Extract the [x, y] coordinate from the center of the cell holding the provided text.  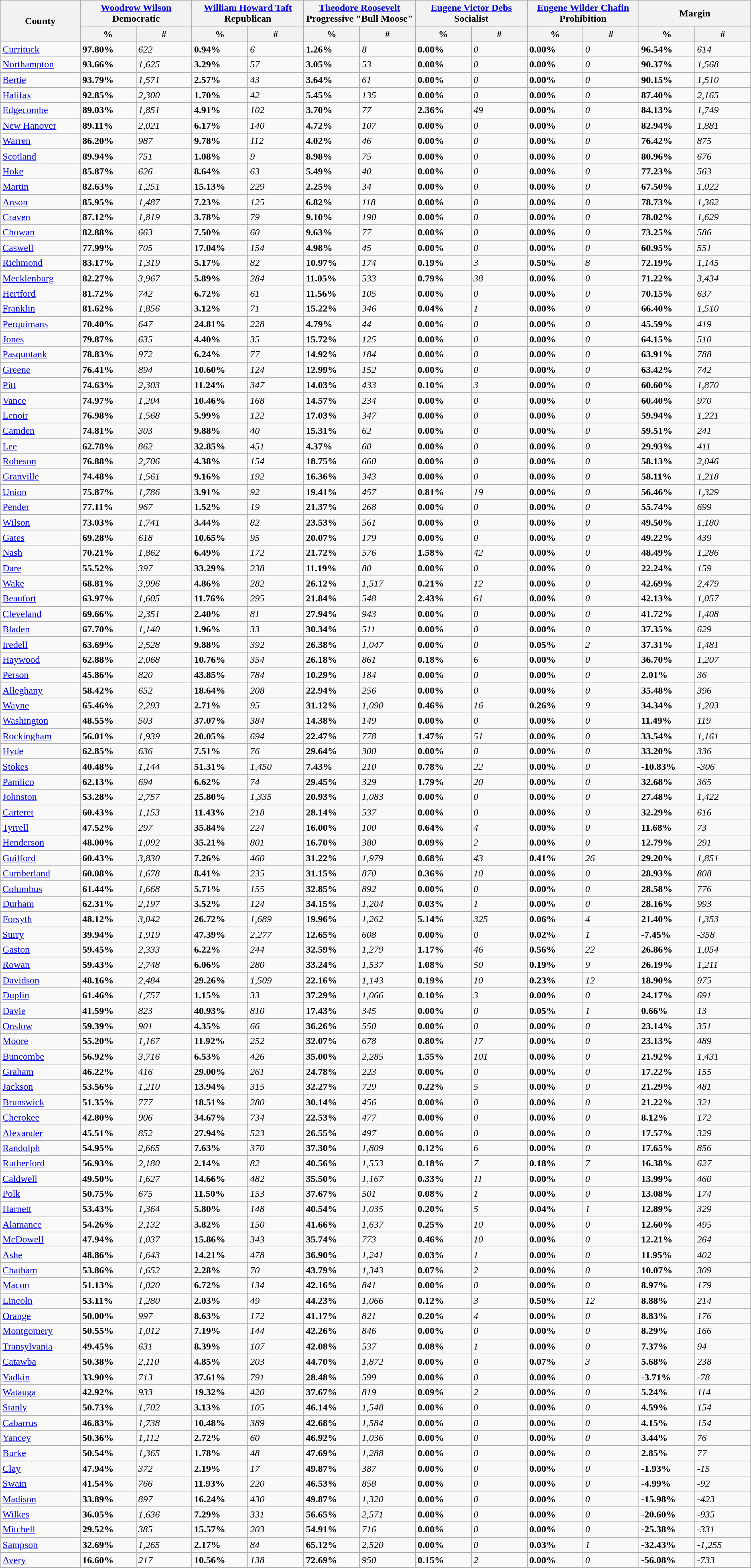
1,279 [388, 950]
1,537 [388, 965]
637 [723, 293]
56.93% [108, 1163]
1,872 [388, 1362]
Columbus [40, 888]
11.05% [331, 278]
Craven [40, 217]
2.17% [220, 1545]
261 [276, 1072]
-3.71% [667, 1377]
159 [723, 568]
16.60% [108, 1560]
10.97% [331, 263]
1.55% [443, 1056]
Lincoln [40, 1301]
1,979 [388, 858]
Transylvania [40, 1346]
501 [388, 1194]
1,509 [276, 980]
Granville [40, 477]
43.79% [331, 1270]
60.60% [667, 385]
1,143 [388, 980]
4.85% [220, 1362]
1,553 [388, 1163]
53.11% [108, 1301]
1,335 [276, 797]
48.86% [108, 1255]
54.91% [331, 1530]
6.82% [331, 202]
74.48% [108, 477]
29.00% [220, 1072]
Surry [40, 935]
62 [388, 431]
2,277 [276, 935]
1,757 [164, 995]
Johnston [40, 797]
856 [723, 1148]
1.58% [443, 553]
4.02% [331, 141]
Hyde [40, 751]
15.72% [331, 339]
1,487 [164, 202]
906 [164, 1117]
41.17% [331, 1316]
1,749 [723, 110]
7.26% [220, 858]
74 [276, 782]
691 [723, 995]
2.14% [220, 1163]
Pitt [40, 385]
55.74% [667, 507]
1.26% [331, 49]
11.92% [220, 1041]
766 [164, 1484]
875 [723, 141]
372 [164, 1469]
Rockingham [40, 736]
67.50% [667, 186]
608 [388, 935]
297 [164, 827]
1,203 [723, 706]
100 [388, 827]
114 [723, 1392]
Alleghany [40, 690]
81 [276, 614]
9.78% [220, 141]
2,484 [164, 980]
94 [723, 1346]
14.66% [220, 1178]
489 [723, 1041]
820 [164, 675]
2,571 [388, 1514]
11 [499, 1178]
28.93% [667, 873]
1,408 [723, 614]
21.40% [667, 919]
6.17% [220, 125]
42.08% [331, 1346]
55.20% [108, 1041]
Pamlico [40, 782]
190 [388, 217]
37.31% [667, 644]
7.43% [331, 767]
821 [388, 1316]
50 [499, 965]
0.23% [555, 980]
35.74% [331, 1240]
48 [276, 1453]
Brunswick [40, 1102]
92 [276, 492]
0.26% [555, 706]
32.29% [667, 812]
439 [723, 538]
1,919 [164, 935]
1,741 [164, 522]
997 [164, 1316]
33.20% [667, 751]
Chowan [40, 233]
166 [723, 1331]
42.26% [331, 1331]
8.97% [667, 1285]
Iredell [40, 644]
1,047 [388, 644]
42.13% [667, 599]
5.24% [667, 1392]
Pender [40, 507]
635 [164, 339]
663 [164, 233]
1,262 [388, 919]
63.42% [667, 370]
Northampton [40, 65]
140 [276, 125]
72.19% [667, 263]
852 [164, 1133]
23.13% [667, 1041]
58.13% [667, 461]
90.37% [667, 65]
1,280 [164, 1301]
214 [723, 1301]
26.38% [331, 644]
3.78% [220, 217]
-935 [723, 1514]
Guilford [40, 858]
192 [276, 477]
1,090 [388, 706]
8.12% [667, 1117]
Richmond [40, 263]
2,110 [164, 1362]
11.76% [220, 599]
416 [164, 1072]
70.21% [108, 553]
65.12% [331, 1545]
16.38% [667, 1163]
33.89% [108, 1499]
3.12% [220, 309]
26.12% [331, 583]
35.84% [220, 827]
-20.60% [667, 1514]
2,479 [723, 583]
71 [276, 309]
10.56% [220, 1560]
63.69% [108, 644]
729 [388, 1087]
773 [388, 1240]
933 [164, 1392]
1,625 [164, 65]
-15 [723, 1469]
66.40% [667, 309]
82.88% [108, 233]
Watauga [40, 1392]
14.38% [331, 721]
19.41% [331, 492]
57 [276, 65]
2.43% [443, 599]
Tyrrell [40, 827]
McDowell [40, 1240]
-78 [723, 1377]
73 [723, 827]
1,265 [164, 1545]
53.43% [108, 1209]
26.86% [667, 950]
1.79% [443, 782]
Wayne [40, 706]
8.83% [667, 1316]
44.70% [331, 1362]
734 [276, 1117]
43.85% [220, 675]
Hoke [40, 171]
Union [40, 492]
1,343 [388, 1270]
15.22% [331, 309]
256 [388, 690]
3.82% [220, 1224]
10.07% [667, 1270]
2,757 [164, 797]
17.57% [667, 1133]
3.13% [220, 1407]
2.85% [667, 1453]
11.93% [220, 1484]
21.92% [667, 1056]
31.15% [331, 873]
67.70% [108, 629]
37.07% [220, 721]
950 [388, 1560]
21.84% [331, 599]
345 [388, 1011]
19.96% [331, 919]
37.30% [331, 1148]
1,584 [388, 1423]
2.19% [220, 1469]
Perquimans [40, 324]
Alexander [40, 1133]
510 [723, 339]
1,180 [723, 522]
55.52% [108, 568]
2,285 [388, 1056]
4.98% [331, 248]
0.66% [667, 1011]
419 [723, 324]
503 [164, 721]
30.14% [331, 1102]
15.57% [220, 1530]
Duplin [40, 995]
0.06% [555, 919]
1,145 [723, 263]
892 [388, 888]
0.78% [443, 767]
26.72% [220, 919]
1,809 [388, 1148]
1,636 [164, 1514]
6.49% [220, 553]
48.16% [108, 980]
1,450 [276, 767]
29.93% [667, 446]
18.90% [667, 980]
29.20% [667, 858]
2,333 [164, 950]
1,054 [723, 950]
4.40% [220, 339]
176 [723, 1316]
Onslow [40, 1026]
3.91% [220, 492]
2,132 [164, 1224]
291 [723, 843]
2,180 [164, 1163]
Caldwell [40, 1178]
282 [276, 583]
Avery [40, 1560]
11.68% [667, 827]
20.93% [331, 797]
7.23% [220, 202]
153 [276, 1194]
23.53% [331, 522]
252 [276, 1041]
17.22% [667, 1072]
1,286 [723, 553]
699 [723, 507]
224 [276, 827]
19.32% [220, 1392]
2,197 [164, 904]
7.37% [667, 1346]
20.07% [331, 538]
79 [276, 217]
2.25% [331, 186]
384 [276, 721]
778 [388, 736]
1,605 [164, 599]
Cleveland [40, 614]
576 [388, 553]
18.51% [220, 1102]
96.54% [667, 49]
901 [164, 1026]
614 [723, 49]
970 [723, 400]
11.50% [220, 1194]
25.80% [220, 797]
78.73% [667, 202]
35.21% [220, 843]
64.15% [667, 339]
51 [499, 736]
89.03% [108, 110]
626 [164, 171]
22.53% [331, 1117]
50.73% [108, 1407]
41.54% [108, 1484]
430 [276, 1499]
Eugene Wilder ChafinProhibition [583, 14]
6.53% [220, 1056]
Madison [40, 1499]
846 [388, 1331]
228 [276, 324]
0.64% [443, 827]
76.42% [667, 141]
1,329 [723, 492]
Lee [40, 446]
29.64% [331, 751]
63.91% [667, 354]
264 [723, 1240]
20 [499, 782]
241 [723, 431]
1,422 [723, 797]
2,068 [164, 660]
62.31% [108, 904]
Jones [40, 339]
102 [276, 110]
315 [276, 1087]
11.19% [331, 568]
4.59% [667, 1407]
2.01% [667, 675]
77.11% [108, 507]
12.79% [667, 843]
35.48% [667, 690]
9.63% [331, 233]
-32.43% [667, 1545]
53.28% [108, 797]
150 [276, 1224]
36.90% [331, 1255]
50.38% [108, 1362]
80 [388, 568]
36 [723, 675]
2,303 [164, 385]
426 [276, 1056]
-1.93% [667, 1469]
Moore [40, 1041]
47.52% [108, 827]
Martin [40, 186]
48.55% [108, 721]
21.22% [667, 1102]
76.41% [108, 370]
396 [723, 690]
149 [388, 721]
2,706 [164, 461]
660 [388, 461]
1,819 [164, 217]
627 [723, 1163]
4.86% [220, 583]
Cabarrus [40, 1423]
26 [611, 858]
13.99% [667, 1178]
51.35% [108, 1102]
1,221 [723, 415]
Caswell [40, 248]
28.14% [331, 812]
Edgecombe [40, 110]
-7.45% [667, 935]
823 [164, 1011]
Pasquotank [40, 354]
Wilkes [40, 1514]
-423 [723, 1499]
36.70% [667, 660]
7.51% [220, 751]
2,351 [164, 614]
Graham [40, 1072]
477 [388, 1117]
3.05% [331, 65]
Greene [40, 370]
1,738 [164, 1423]
18.75% [331, 461]
48.12% [108, 919]
675 [164, 1194]
1,161 [723, 736]
Dare [40, 568]
Scotland [40, 156]
36.05% [108, 1514]
1,364 [164, 1209]
53.56% [108, 1087]
0.36% [443, 873]
13.94% [220, 1087]
74.97% [108, 400]
17.03% [331, 415]
218 [276, 812]
Alamance [40, 1224]
223 [388, 1072]
12.21% [667, 1240]
10.29% [331, 675]
801 [276, 843]
62.13% [108, 782]
861 [388, 660]
17.43% [331, 1011]
80.96% [667, 156]
37.29% [331, 995]
Rutherford [40, 1163]
24.78% [331, 1072]
86.20% [108, 141]
2,021 [164, 125]
4.37% [331, 446]
1,517 [388, 583]
26.18% [331, 660]
4.35% [220, 1026]
6.62% [220, 782]
365 [723, 782]
31.12% [331, 706]
46.22% [108, 1072]
-56.08% [667, 1560]
49.45% [108, 1346]
1,629 [723, 217]
1,652 [164, 1270]
65.46% [108, 706]
1,481 [723, 644]
62.78% [108, 446]
15.31% [331, 431]
14.92% [331, 354]
45.51% [108, 1133]
870 [388, 873]
14.21% [220, 1255]
11.49% [667, 721]
-331 [723, 1530]
84 [276, 1545]
68.81% [108, 583]
33.24% [331, 965]
41.66% [331, 1224]
5.17% [220, 263]
56.46% [667, 492]
63.97% [108, 599]
Cumberland [40, 873]
40.56% [331, 1163]
Yancey [40, 1438]
36.26% [331, 1026]
77.99% [108, 248]
210 [388, 767]
13.08% [667, 1194]
5.71% [220, 888]
Macon [40, 1285]
268 [388, 507]
-733 [723, 1560]
208 [276, 690]
599 [388, 1377]
45.86% [108, 675]
Lenoir [40, 415]
33.29% [220, 568]
32.59% [331, 950]
622 [164, 49]
1,668 [164, 888]
4.15% [667, 1423]
2.28% [220, 1270]
58.42% [108, 690]
16.00% [331, 827]
652 [164, 690]
4.91% [220, 110]
4.79% [331, 324]
3,716 [164, 1056]
1,702 [164, 1407]
678 [388, 1041]
35.50% [331, 1178]
0.68% [443, 858]
1,856 [164, 309]
392 [276, 644]
0.33% [443, 1178]
676 [723, 156]
5.14% [443, 919]
Ashe [40, 1255]
30.34% [331, 629]
61.46% [108, 995]
810 [276, 1011]
303 [164, 431]
2.72% [220, 1438]
Wilson [40, 522]
New Hanover [40, 125]
92.85% [108, 95]
Robeson [40, 461]
70.15% [667, 293]
82.94% [667, 125]
636 [164, 751]
60.95% [667, 248]
21.72% [331, 553]
1,083 [388, 797]
336 [723, 751]
10.65% [220, 538]
37.61% [220, 1377]
69.66% [108, 614]
22.47% [331, 736]
0.41% [555, 858]
Mitchell [40, 1530]
112 [276, 141]
1,057 [723, 599]
1,561 [164, 477]
10.48% [220, 1423]
967 [164, 507]
1,870 [723, 385]
56.92% [108, 1056]
Wake [40, 583]
7.50% [220, 233]
Nash [40, 553]
32.27% [331, 1087]
16.24% [220, 1499]
Stanly [40, 1407]
819 [388, 1392]
47.39% [220, 935]
1,210 [164, 1087]
82.27% [108, 278]
29.26% [220, 980]
5.45% [331, 95]
1,637 [388, 1224]
647 [164, 324]
370 [276, 1148]
972 [164, 354]
482 [276, 1178]
Sampson [40, 1545]
716 [388, 1530]
50.55% [108, 1331]
Woodrow WilsonDemocratic [136, 14]
46.14% [331, 1407]
3.52% [220, 904]
18.64% [220, 690]
217 [164, 1560]
84.13% [667, 110]
135 [388, 95]
32.68% [667, 782]
Gates [40, 538]
42.69% [667, 583]
478 [276, 1255]
50.36% [108, 1438]
1.15% [220, 995]
69.28% [108, 538]
2,665 [164, 1148]
63 [276, 171]
234 [388, 400]
1,319 [164, 263]
-1,255 [723, 1545]
Durham [40, 904]
433 [388, 385]
9.16% [220, 477]
42.80% [108, 1117]
3.29% [220, 65]
1,862 [164, 553]
0.56% [555, 950]
2,748 [164, 965]
0.02% [555, 935]
33.90% [108, 1377]
1,353 [723, 919]
1,036 [388, 1438]
6.06% [220, 965]
5.68% [667, 1362]
152 [388, 370]
Polk [40, 1194]
2.57% [220, 80]
2.36% [443, 110]
354 [276, 660]
85.95% [108, 202]
-358 [723, 935]
7.29% [220, 1514]
Theodore RooseveltProgressive "Bull Moose" [359, 14]
50.54% [108, 1453]
50.00% [108, 1316]
89.11% [108, 125]
Camden [40, 431]
93.79% [108, 80]
23.14% [667, 1026]
41.59% [108, 1011]
15.86% [220, 1240]
Davidson [40, 980]
59.43% [108, 965]
56.65% [331, 1514]
10.76% [220, 660]
1,012 [164, 1331]
15.13% [220, 186]
24.17% [667, 995]
0.22% [443, 1087]
35 [276, 339]
2,293 [164, 706]
3,830 [164, 858]
2,165 [723, 95]
1,022 [723, 186]
1.17% [443, 950]
89.94% [108, 156]
Hertford [40, 293]
Swain [40, 1484]
Franklin [40, 309]
74.63% [108, 385]
62.88% [108, 660]
791 [276, 1377]
380 [388, 843]
10.60% [220, 370]
777 [164, 1102]
975 [723, 980]
County [40, 21]
17.04% [220, 248]
387 [388, 1469]
862 [164, 446]
Washington [40, 721]
5.89% [220, 278]
8.29% [667, 1331]
451 [276, 446]
Vance [40, 400]
24.81% [220, 324]
1,241 [388, 1255]
Bertie [40, 80]
Haywood [40, 660]
29.45% [331, 782]
35.00% [331, 1056]
Montgomery [40, 1331]
71.22% [667, 278]
8.64% [220, 171]
402 [723, 1255]
3.64% [331, 80]
-25.38% [667, 1530]
73.25% [667, 233]
Burke [40, 1453]
48.49% [667, 553]
1,288 [388, 1453]
22.94% [331, 690]
1,218 [723, 477]
1,037 [164, 1240]
229 [276, 186]
Bladen [40, 629]
78.83% [108, 354]
51.31% [220, 767]
1,251 [164, 186]
0.94% [220, 49]
46.83% [108, 1423]
Warren [40, 141]
45.59% [667, 324]
-92 [723, 1484]
31.22% [331, 858]
1,211 [723, 965]
8.39% [220, 1346]
59.51% [667, 431]
1,881 [723, 125]
Stokes [40, 767]
60.08% [108, 873]
22.24% [667, 568]
38 [499, 278]
309 [723, 1270]
784 [276, 675]
21.29% [667, 1087]
32.69% [108, 1545]
81.72% [108, 293]
8.88% [667, 1301]
40.54% [331, 1209]
497 [388, 1133]
34.15% [331, 904]
631 [164, 1346]
William Howard TaftRepublican [248, 14]
841 [388, 1285]
456 [388, 1102]
244 [276, 950]
5.99% [220, 415]
2,528 [164, 644]
34.34% [667, 706]
1.70% [220, 95]
1,092 [164, 843]
5.49% [331, 171]
78.02% [667, 217]
Catawba [40, 1362]
45 [388, 248]
17.65% [667, 1148]
Gaston [40, 950]
34.67% [220, 1117]
134 [276, 1285]
1,365 [164, 1453]
1,643 [164, 1255]
0.21% [443, 583]
808 [723, 873]
90.15% [667, 80]
Person [40, 675]
26.55% [331, 1133]
-306 [723, 767]
49.22% [667, 538]
46.53% [331, 1484]
397 [164, 568]
11.56% [331, 293]
705 [164, 248]
551 [723, 248]
1,627 [164, 1178]
85.87% [108, 171]
389 [276, 1423]
897 [164, 1499]
776 [723, 888]
77.23% [667, 171]
Davie [40, 1011]
34 [388, 186]
385 [164, 1530]
Halifax [40, 95]
Chatham [40, 1270]
118 [388, 202]
16.70% [331, 843]
33.54% [667, 736]
4.72% [331, 125]
481 [723, 1087]
8.63% [220, 1316]
39.94% [108, 935]
1,207 [723, 660]
75 [388, 156]
59.39% [108, 1026]
50.75% [108, 1194]
943 [388, 614]
Henderson [40, 843]
75.87% [108, 492]
1,786 [164, 492]
144 [276, 1331]
87.40% [667, 95]
Currituck [40, 49]
295 [276, 599]
751 [164, 156]
1.47% [443, 736]
8.41% [220, 873]
138 [276, 1560]
1,320 [388, 1499]
1.52% [220, 507]
7.63% [220, 1148]
6.22% [220, 950]
331 [276, 1514]
1,035 [388, 1209]
Carteret [40, 812]
1.78% [220, 1453]
11.43% [220, 812]
12.99% [331, 370]
53.86% [108, 1270]
523 [276, 1133]
1,112 [164, 1438]
563 [723, 171]
3,042 [164, 919]
Randolph [40, 1148]
1,020 [164, 1285]
2.71% [220, 706]
53 [388, 65]
561 [388, 522]
Clay [40, 1469]
74.81% [108, 431]
87.12% [108, 217]
-4.99% [667, 1484]
28.48% [331, 1377]
858 [388, 1484]
22.16% [331, 980]
20.05% [220, 736]
2.03% [220, 1301]
457 [388, 492]
586 [723, 233]
11.95% [667, 1255]
321 [723, 1102]
73.03% [108, 522]
Buncombe [40, 1056]
28.58% [667, 888]
3.70% [331, 110]
51.13% [108, 1285]
58.11% [667, 477]
40.48% [108, 767]
60.40% [667, 400]
351 [723, 1026]
-10.83% [667, 767]
987 [164, 141]
83.17% [108, 263]
550 [388, 1026]
82.63% [108, 186]
54.26% [108, 1224]
5.80% [220, 1209]
-15.98% [667, 1499]
12.65% [331, 935]
1,689 [276, 919]
12.60% [667, 1224]
61.44% [108, 888]
0.15% [443, 1560]
76.98% [108, 415]
1,144 [164, 767]
97.80% [108, 49]
32.07% [331, 1041]
119 [723, 721]
1,431 [723, 1056]
29.52% [108, 1530]
420 [276, 1392]
1,571 [164, 80]
1,362 [723, 202]
16 [499, 706]
6.24% [220, 354]
Yadkin [40, 1377]
7.19% [220, 1331]
1.96% [220, 629]
28.16% [667, 904]
14.03% [331, 385]
10.46% [220, 400]
8.98% [331, 156]
2,046 [723, 461]
220 [276, 1484]
284 [276, 278]
788 [723, 354]
148 [276, 1209]
42.92% [108, 1392]
21.37% [331, 507]
14.57% [331, 400]
616 [723, 812]
168 [276, 400]
0.79% [443, 278]
3,434 [723, 278]
44 [388, 324]
0.80% [443, 1041]
Beaufort [40, 599]
713 [164, 1377]
629 [723, 629]
894 [164, 370]
46.92% [331, 1438]
2,520 [388, 1545]
13 [723, 1011]
Mecklenburg [40, 278]
101 [499, 1056]
66 [276, 1026]
76.88% [108, 461]
346 [388, 309]
Anson [40, 202]
27.48% [667, 797]
4.38% [220, 461]
1,140 [164, 629]
9.10% [331, 217]
42.68% [331, 1423]
41.72% [667, 614]
618 [164, 538]
59.94% [667, 415]
2.40% [220, 614]
3,967 [164, 278]
54.95% [108, 1148]
72.69% [331, 1560]
993 [723, 904]
93.66% [108, 65]
59.45% [108, 950]
Forsyth [40, 919]
122 [276, 415]
411 [723, 446]
Margin [695, 14]
70.40% [108, 324]
42.16% [331, 1285]
533 [388, 278]
325 [499, 919]
47.69% [331, 1453]
40.93% [220, 1011]
Orange [40, 1316]
48.00% [108, 843]
Rowan [40, 965]
1,939 [164, 736]
235 [276, 873]
3,996 [164, 583]
548 [388, 599]
2,300 [164, 95]
62.85% [108, 751]
1,153 [164, 812]
1,548 [388, 1407]
0.25% [443, 1224]
56.01% [108, 736]
11.24% [220, 385]
Cherokee [40, 1117]
44.23% [331, 1301]
70 [276, 1270]
37.35% [667, 629]
511 [388, 629]
0.81% [443, 492]
1,678 [164, 873]
495 [723, 1224]
16.36% [331, 477]
12.89% [667, 1209]
Jackson [40, 1087]
79.87% [108, 339]
26.19% [667, 965]
Eugene Victor DebsSocialist [471, 14]
300 [388, 751]
Harnett [40, 1209]
81.62% [108, 309]
